Provide the (X, Y) coordinate of the cell's center where the given text is located.  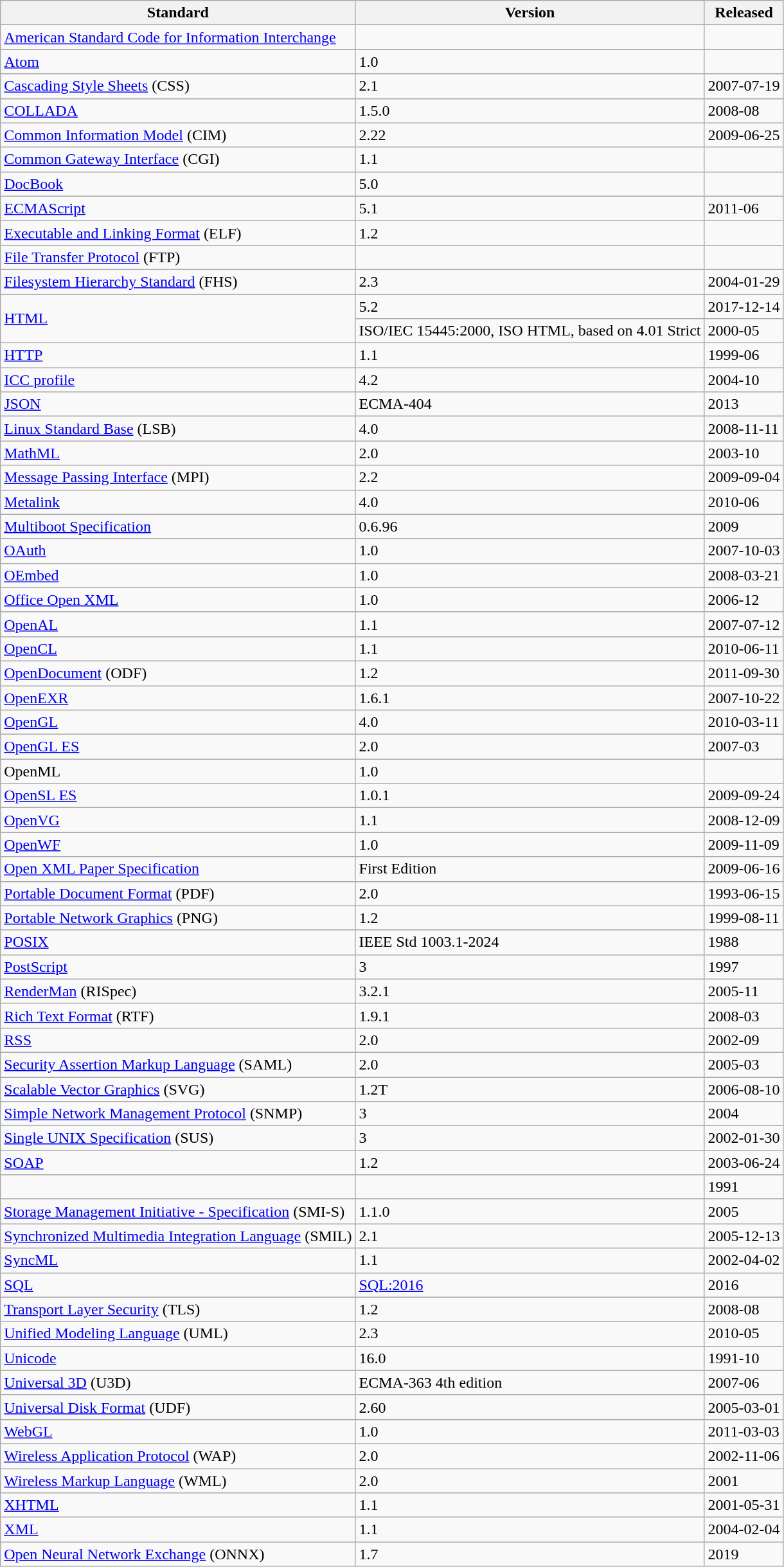
File Transfer Protocol (FTP) (178, 257)
IEEE Std 1003.1-2024 (530, 942)
HTML (178, 319)
WebGL (178, 1431)
Universal Disk Format (UDF) (178, 1407)
Open XML Paper Specification (178, 869)
2004-02-04 (744, 1530)
2007-06 (744, 1383)
Scalable Vector Graphics (SVG) (178, 1089)
2002-11-06 (744, 1456)
Rich Text Format (RTF) (178, 1016)
Message Passing Interface (MPI) (178, 478)
MathML (178, 453)
Portable Document Format (PDF) (178, 893)
American Standard Code for Information Interchange (178, 37)
2005-03-01 (744, 1407)
Single UNIX Specification (SUS) (178, 1138)
1997 (744, 967)
Metalink (178, 502)
JSON (178, 404)
2010-06 (744, 502)
OpenWF (178, 845)
OpenAL (178, 624)
2010-03-11 (744, 722)
Synchronized Multimedia Integration Language (SMIL) (178, 1236)
Wireless Application Protocol (WAP) (178, 1456)
2002-09 (744, 1040)
DocBook (178, 184)
OEmbed (178, 575)
2011-09-30 (744, 673)
2009-09-24 (744, 796)
2004-01-29 (744, 282)
HTTP (178, 355)
ISO/IEC 15445:2000, ISO HTML, based on 4.01 Strict (530, 331)
OpenGL (178, 722)
Released (744, 13)
2001-05-31 (744, 1505)
1999-06 (744, 355)
SQL:2016 (530, 1285)
2007-03 (744, 747)
ECMA-363 4th edition (530, 1383)
2008-12-09 (744, 820)
2005-03 (744, 1064)
2.22 (530, 135)
2002-01-30 (744, 1138)
ECMAScript (178, 208)
2002-04-02 (744, 1260)
OpenDocument (ODF) (178, 673)
2011-03-03 (744, 1431)
2007-10-03 (744, 551)
2003-06-24 (744, 1163)
2009-06-25 (744, 135)
2007-07-19 (744, 86)
0.6.96 (530, 526)
ICC profile (178, 380)
16.0 (530, 1358)
Filesystem Hierarchy Standard (FHS) (178, 282)
2004 (744, 1114)
Standard (178, 13)
2006-12 (744, 600)
2.2 (530, 478)
1988 (744, 942)
5.0 (530, 184)
2000-05 (744, 331)
5.1 (530, 208)
1.0.1 (530, 796)
Office Open XML (178, 600)
POSIX (178, 942)
ECMA-404 (530, 404)
1999-08-11 (744, 918)
2008-03 (744, 1016)
RSS (178, 1040)
2009-11-09 (744, 845)
1.9.1 (530, 1016)
OpenCL (178, 649)
XHTML (178, 1505)
Open Neural Network Exchange (ONNX) (178, 1554)
Executable and Linking Format (ELF) (178, 233)
Universal 3D (U3D) (178, 1383)
SOAP (178, 1163)
PostScript (178, 967)
3.2.1 (530, 991)
1.1.0 (530, 1212)
Version (530, 13)
2005 (744, 1212)
2009-09-04 (744, 478)
2001 (744, 1480)
Simple Network Management Protocol (SNMP) (178, 1114)
SQL (178, 1285)
OpenML (178, 771)
2008-11-11 (744, 429)
Common Gateway Interface (CGI) (178, 159)
1.2T (530, 1089)
2003-10 (744, 453)
1991-10 (744, 1358)
2004-10 (744, 380)
2009 (744, 526)
2007-10-22 (744, 697)
1.7 (530, 1554)
OAuth (178, 551)
2013 (744, 404)
Cascading Style Sheets (CSS) (178, 86)
2016 (744, 1285)
Atom (178, 62)
Linux Standard Base (LSB) (178, 429)
1993-06-15 (744, 893)
Storage Management Initiative - Specification (SMI-S) (178, 1212)
2006-08-10 (744, 1089)
5.2 (530, 307)
Unicode (178, 1358)
2005-12-13 (744, 1236)
1.5.0 (530, 111)
2010-06-11 (744, 649)
2009-06-16 (744, 869)
XML (178, 1530)
2005-11 (744, 991)
2008-03-21 (744, 575)
COLLADA (178, 111)
First Edition (530, 869)
2017-12-14 (744, 307)
4.2 (530, 380)
Transport Layer Security (TLS) (178, 1309)
OpenEXR (178, 697)
Unified Modeling Language (UML) (178, 1334)
OpenGL ES (178, 747)
OpenVG (178, 820)
RenderMan (RISpec) (178, 991)
1.6.1 (530, 697)
2011-06 (744, 208)
Portable Network Graphics (PNG) (178, 918)
OpenSL ES (178, 796)
Common Information Model (CIM) (178, 135)
1991 (744, 1187)
SyncML (178, 1260)
Wireless Markup Language (WML) (178, 1480)
Multiboot Specification (178, 526)
Security Assertion Markup Language (SAML) (178, 1064)
2010-05 (744, 1334)
2007-07-12 (744, 624)
2.60 (530, 1407)
2019 (744, 1554)
